Identify which cell holds the provided text, then report its [x, y] central coordinate. 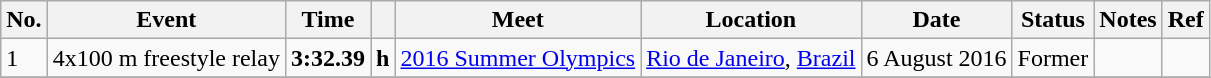
6 August 2016 [936, 58]
Ref [1186, 20]
h [383, 58]
1 [24, 58]
2016 Summer Olympics [518, 58]
Date [936, 20]
Meet [518, 20]
No. [24, 20]
Status [1053, 20]
Time [328, 20]
Former [1053, 58]
Notes [1128, 20]
4x100 m freestyle relay [166, 58]
3:32.39 [328, 58]
Rio de Janeiro, Brazil [751, 58]
Location [751, 20]
Event [166, 20]
